Capture the cell that displays the provided text and extract its [X, Y] central coordinate. 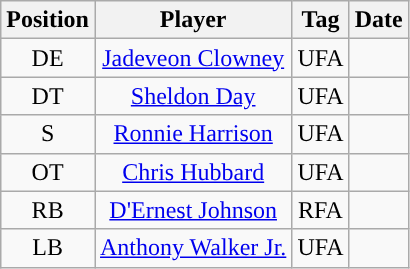
Ronnie Harrison [192, 134]
Position [48, 20]
Chris Hubbard [192, 172]
Date [378, 20]
OT [48, 172]
Jadeveon Clowney [192, 58]
Tag [320, 20]
RB [48, 210]
DE [48, 58]
RFA [320, 210]
Anthony Walker Jr. [192, 248]
S [48, 134]
Player [192, 20]
DT [48, 96]
D'Ernest Johnson [192, 210]
Sheldon Day [192, 96]
LB [48, 248]
